Determine the (x, y) coordinate at the center of the cell enclosing the given text.  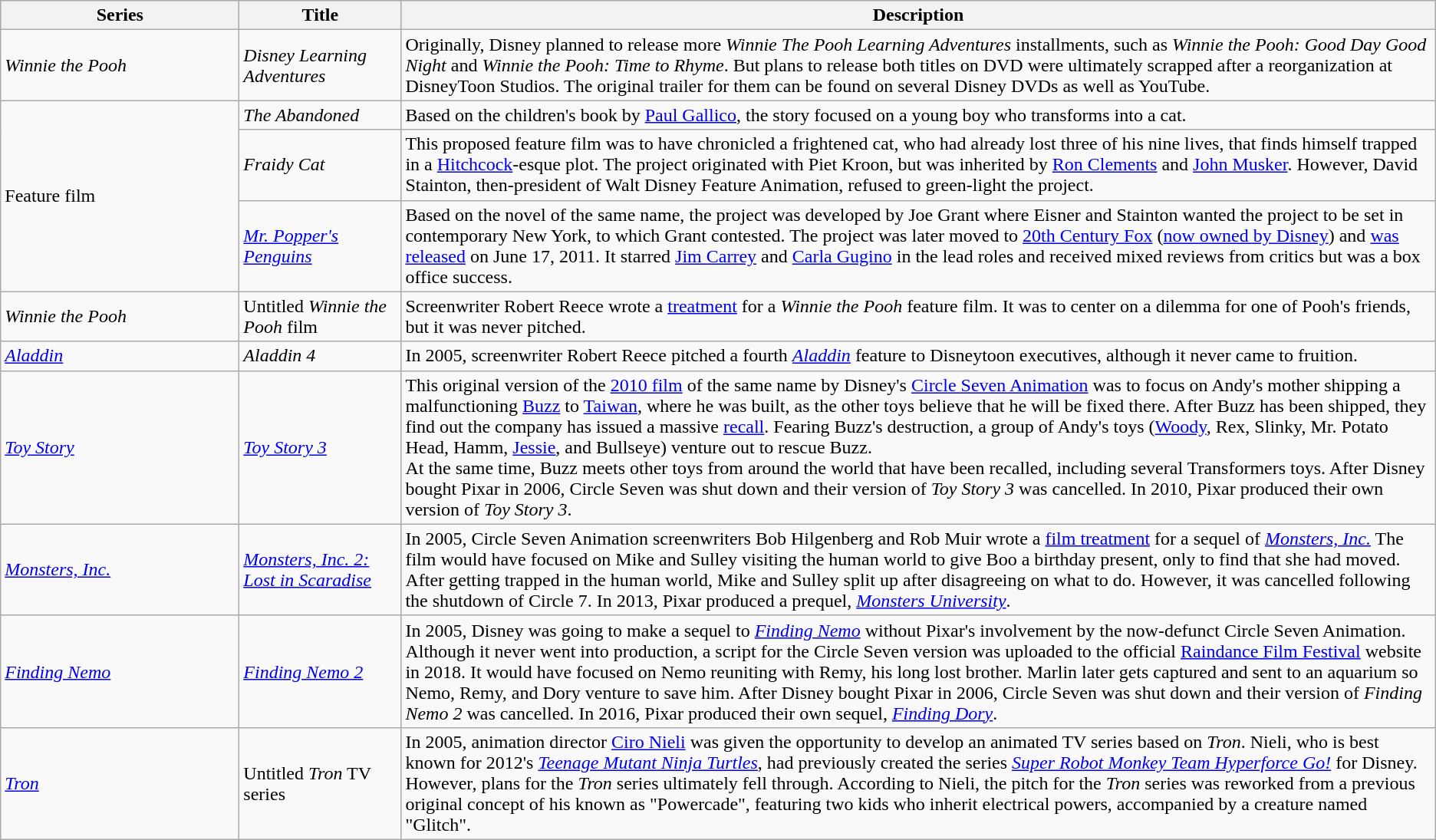
Title (321, 15)
Series (120, 15)
Untitled Winnie the Pooh film (321, 316)
Mr. Popper's Penguins (321, 245)
Feature film (120, 196)
Toy Story (120, 447)
Aladdin 4 (321, 356)
Based on the children's book by Paul Gallico, the story focused on a young boy who transforms into a cat. (918, 115)
Untitled Tron TV series (321, 783)
Finding Nemo 2 (321, 671)
Monsters, Inc. (120, 569)
Aladdin (120, 356)
In 2005, screenwriter Robert Reece pitched a fourth Aladdin feature to Disneytoon executives, although it never came to fruition. (918, 356)
Fraidy Cat (321, 165)
Finding Nemo (120, 671)
The Abandoned (321, 115)
Monsters, Inc. 2: Lost in Scaradise (321, 569)
Toy Story 3 (321, 447)
Disney Learning Adventures (321, 65)
Description (918, 15)
Tron (120, 783)
